Capture the cell that displays the provided text and extract its [x, y] central coordinate. 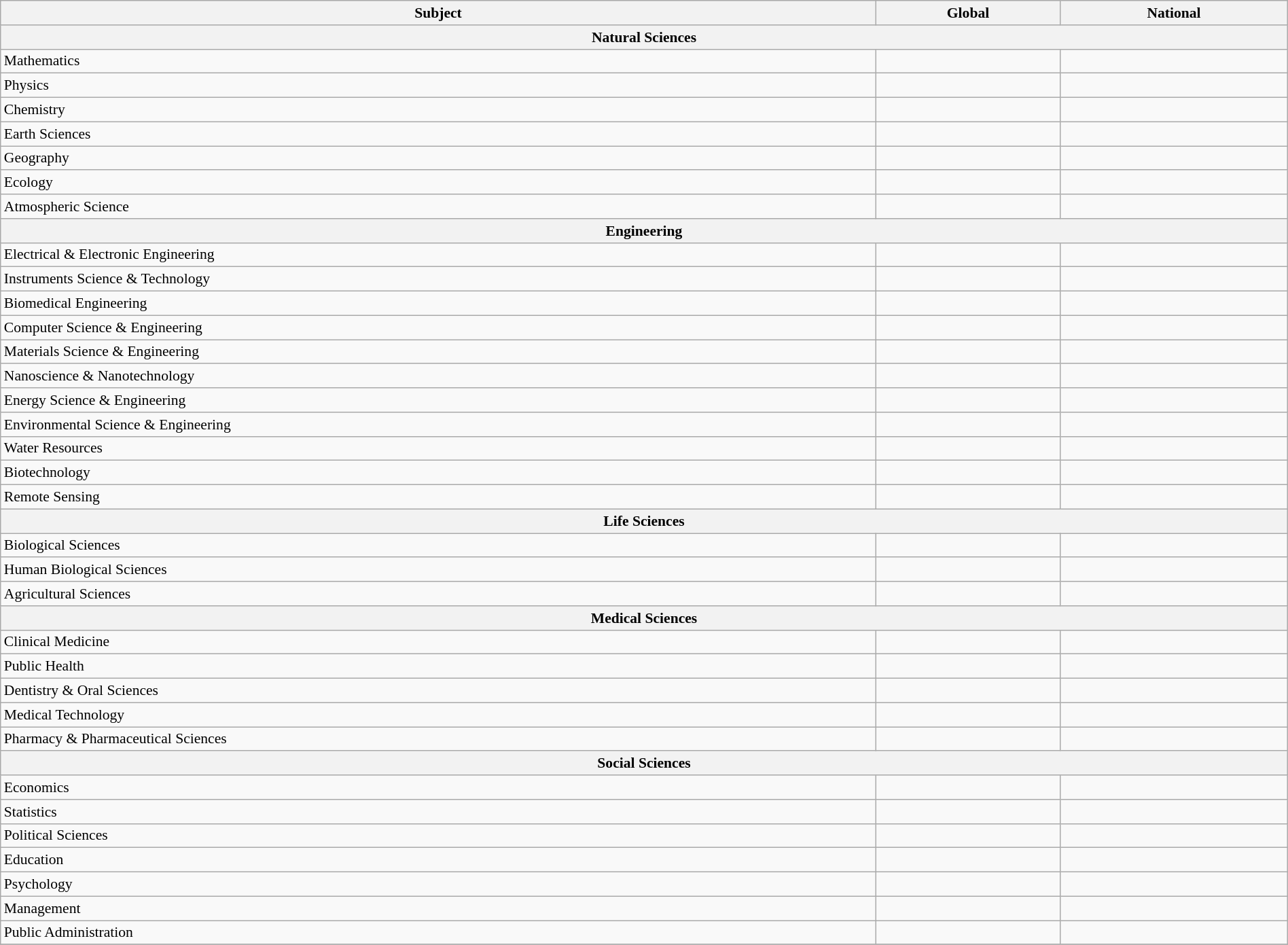
Computer Science & Engineering [438, 327]
Social Sciences [644, 764]
Ecology [438, 183]
Public Health [438, 666]
Management [438, 908]
Water Resources [438, 448]
Human Biological Sciences [438, 570]
Materials Science & Engineering [438, 352]
Earth Sciences [438, 134]
National [1174, 13]
Medical Sciences [644, 618]
Physics [438, 86]
Energy Science & Engineering [438, 400]
Agricultural Sciences [438, 594]
Public Administration [438, 933]
Global [968, 13]
Statistics [438, 812]
Subject [438, 13]
Engineering [644, 231]
Chemistry [438, 110]
Clinical Medicine [438, 642]
Atmospheric Science [438, 207]
Psychology [438, 885]
Geography [438, 158]
Economics [438, 787]
Education [438, 860]
Biotechnology [438, 473]
Nanoscience & Nanotechnology [438, 376]
Dentistry & Oral Sciences [438, 691]
Political Sciences [438, 836]
Pharmacy & Pharmaceutical Sciences [438, 739]
Remote Sensing [438, 497]
Life Sciences [644, 521]
Electrical & Electronic Engineering [438, 255]
Biological Sciences [438, 546]
Environmental Science & Engineering [438, 425]
Biomedical Engineering [438, 304]
Medical Technology [438, 715]
Instruments Science & Technology [438, 279]
Mathematics [438, 61]
Natural Sciences [644, 37]
